Search for the cell housing the specified text and yield its [X, Y] center coordinate. 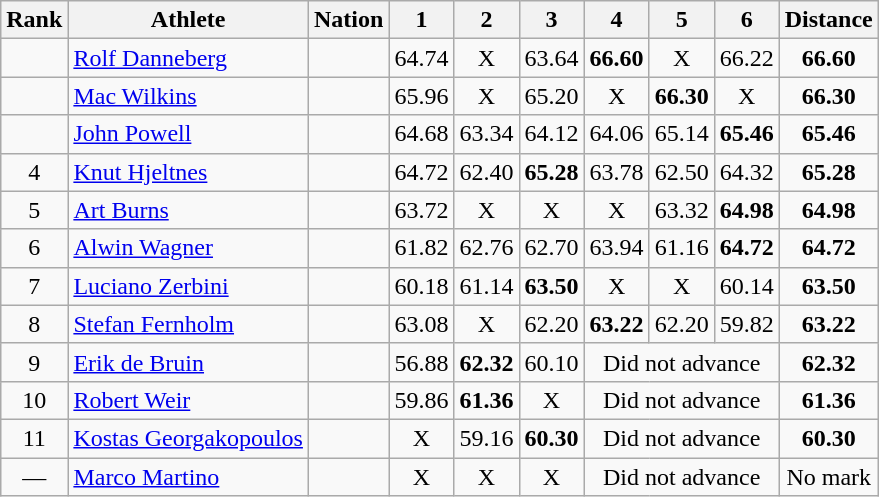
63.08 [422, 324]
59.16 [486, 438]
Kostas Georgakopoulos [188, 438]
60.14 [746, 286]
65.96 [422, 96]
60.18 [422, 286]
Knut Hjeltnes [188, 172]
64.06 [616, 134]
63.64 [552, 58]
60.10 [552, 362]
11 [34, 438]
61.82 [422, 248]
3 [552, 20]
10 [34, 400]
Luciano Zerbini [188, 286]
Art Burns [188, 210]
61.14 [486, 286]
59.82 [746, 324]
John Powell [188, 134]
66.22 [746, 58]
63.94 [616, 248]
Rolf Danneberg [188, 58]
64.12 [552, 134]
62.76 [486, 248]
61.16 [682, 248]
2 [486, 20]
65.14 [682, 134]
56.88 [422, 362]
1 [422, 20]
Athlete [188, 20]
63.34 [486, 134]
7 [34, 286]
59.86 [422, 400]
Nation [348, 20]
62.40 [486, 172]
62.50 [682, 172]
9 [34, 362]
64.32 [746, 172]
Rank [34, 20]
Erik de Bruin [188, 362]
Mac Wilkins [188, 96]
63.78 [616, 172]
64.68 [422, 134]
64.74 [422, 58]
— [34, 477]
Robert Weir [188, 400]
63.72 [422, 210]
63.32 [682, 210]
Stefan Fernholm [188, 324]
Marco Martino [188, 477]
No mark [828, 477]
Distance [828, 20]
Alwin Wagner [188, 248]
62.70 [552, 248]
8 [34, 324]
65.20 [552, 96]
